Scan for the cell matching the given text and deliver its [X, Y] coordinate at center. 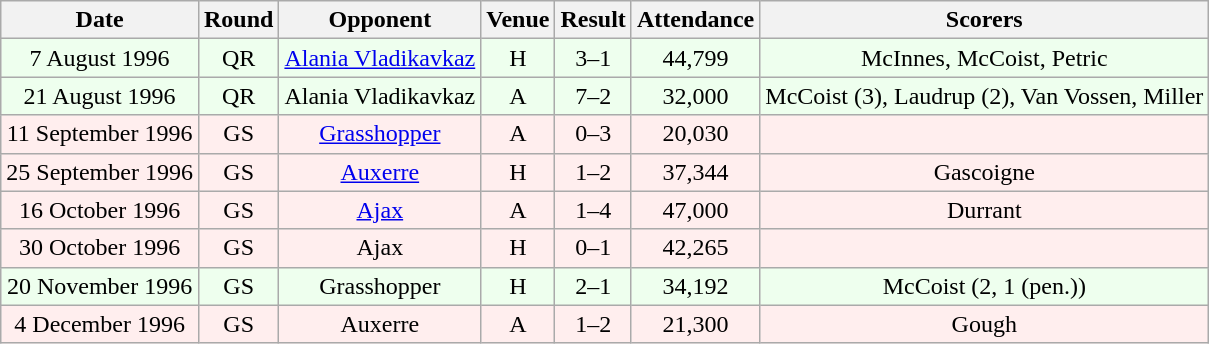
McInnes, McCoist, Petric [984, 58]
47,000 [695, 210]
Gough [984, 324]
Scorers [984, 20]
11 September 1996 [100, 134]
Result [593, 20]
21,300 [695, 324]
42,265 [695, 248]
7–2 [593, 96]
21 August 1996 [100, 96]
7 August 1996 [100, 58]
2–1 [593, 286]
McCoist (2, 1 (pen.)) [984, 286]
34,192 [695, 286]
44,799 [695, 58]
Attendance [695, 20]
37,344 [695, 172]
3–1 [593, 58]
32,000 [695, 96]
20,030 [695, 134]
Durrant [984, 210]
20 November 1996 [100, 286]
30 October 1996 [100, 248]
McCoist (3), Laudrup (2), Van Vossen, Miller [984, 96]
0–3 [593, 134]
Gascoigne [984, 172]
Opponent [380, 20]
Date [100, 20]
25 September 1996 [100, 172]
0–1 [593, 248]
Round [238, 20]
16 October 1996 [100, 210]
Venue [518, 20]
4 December 1996 [100, 324]
1–4 [593, 210]
